For the text-containing cell, return its midpoint in [x, y] coordinate format. 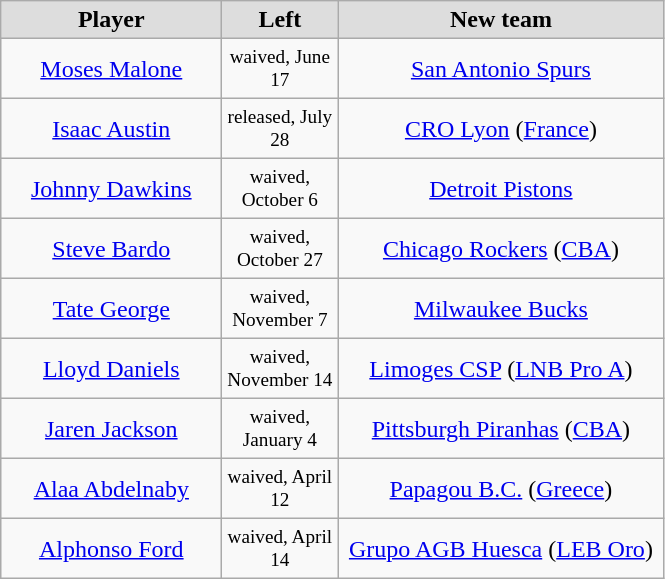
waived, June 17 [280, 69]
San Antonio Spurs [501, 69]
Milwaukee Bucks [501, 309]
Detroit Pistons [501, 189]
waived, October 27 [280, 249]
New team [501, 20]
Pittsburgh Piranhas (CBA) [501, 429]
waived, April 14 [280, 549]
Johnny Dawkins [112, 189]
Jaren Jackson [112, 429]
waived, October 6 [280, 189]
released, July 28 [280, 129]
waived, November 7 [280, 309]
waived, January 4 [280, 429]
Limoges CSP (LNB Pro A) [501, 369]
CRO Lyon (France) [501, 129]
Tate George [112, 309]
Left [280, 20]
Chicago Rockers (CBA) [501, 249]
Papagou B.C. (Greece) [501, 489]
waived, November 14 [280, 369]
Moses Malone [112, 69]
Steve Bardo [112, 249]
Alphonso Ford [112, 549]
Lloyd Daniels [112, 369]
Alaa Abdelnaby [112, 489]
waived, April 12 [280, 489]
Player [112, 20]
Isaac Austin [112, 129]
Grupo AGB Huesca (LEB Oro) [501, 549]
